Locate the cell with the specified text and output its (X, Y) center coordinate. 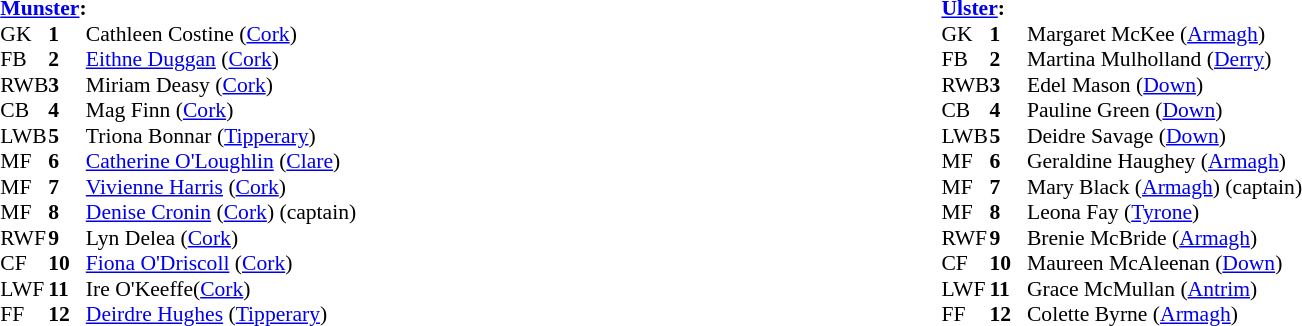
Brenie McBride (Armagh) (1164, 238)
Mary Black (Armagh) (captain) (1164, 187)
Catherine O'Loughlin (Clare) (221, 161)
Vivienne Harris (Cork) (221, 187)
Miriam Deasy (Cork) (221, 85)
Leona Fay (Tyrone) (1164, 213)
Fiona O'Driscoll (Cork) (221, 263)
Martina Mulholland (Derry) (1164, 59)
Mag Finn (Cork) (221, 111)
Grace McMullan (Antrim) (1164, 289)
Denise Cronin (Cork) (captain) (221, 213)
Maureen McAleenan (Down) (1164, 263)
Pauline Green (Down) (1164, 111)
Edel Mason (Down) (1164, 85)
Geraldine Haughey (Armagh) (1164, 161)
Margaret McKee (Armagh) (1164, 34)
Deidre Savage (Down) (1164, 136)
Cathleen Costine (Cork) (221, 34)
Eithne Duggan (Cork) (221, 59)
Ire O'Keeffe(Cork) (221, 289)
Triona Bonnar (Tipperary) (221, 136)
Lyn Delea (Cork) (221, 238)
